From the cell containing the given text, extract its center point as (x, y) coordinate. 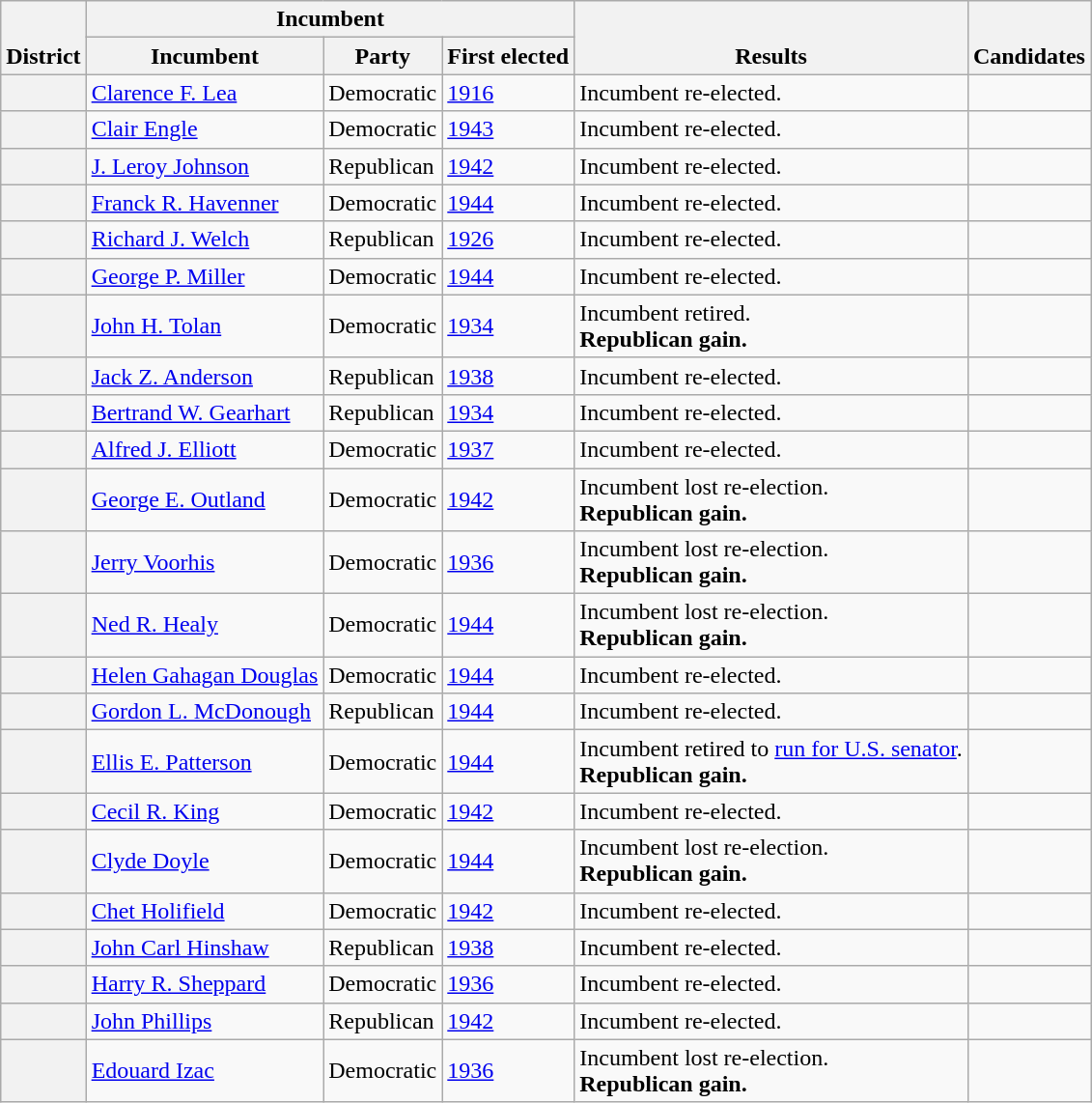
District (43, 38)
1943 (508, 129)
Alfred J. Elliott (205, 449)
Results (771, 38)
Richard J. Welch (205, 240)
Party (382, 56)
J. Leroy Johnson (205, 166)
Clair Engle (205, 129)
John Carl Hinshaw (205, 947)
Edouard Izac (205, 1070)
Clyde Doyle (205, 862)
Franck R. Havenner (205, 203)
First elected (508, 56)
John Phillips (205, 1021)
Jack Z. Anderson (205, 376)
Clarence F. Lea (205, 93)
1926 (508, 240)
Incumbent retired to run for U.S. senator.Republican gain. (771, 761)
George P. Miller (205, 276)
1916 (508, 93)
Helen Gahagan Douglas (205, 675)
1937 (508, 449)
Chet Holifield (205, 911)
Incumbent retired.Republican gain. (771, 326)
Ellis E. Patterson (205, 761)
John H. Tolan (205, 326)
Jerry Voorhis (205, 562)
Harry R. Sheppard (205, 984)
Gordon L. McDonough (205, 712)
Bertrand W. Gearhart (205, 412)
George E. Outland (205, 498)
Candidates (1029, 38)
Ned R. Healy (205, 626)
Cecil R. King (205, 811)
